Output the [X, Y] coordinate of the center of the cell containing the given text.  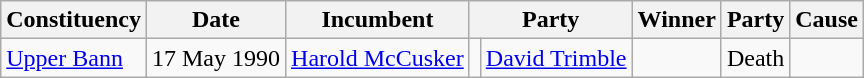
Harold McCusker [378, 58]
Constituency [74, 20]
David Trimble [556, 58]
Upper Bann [74, 58]
17 May 1990 [216, 58]
Incumbent [378, 20]
Date [216, 20]
Cause [827, 20]
Death [755, 58]
Winner [676, 20]
